Output the (x, y) coordinate of the center of the cell containing the given text.  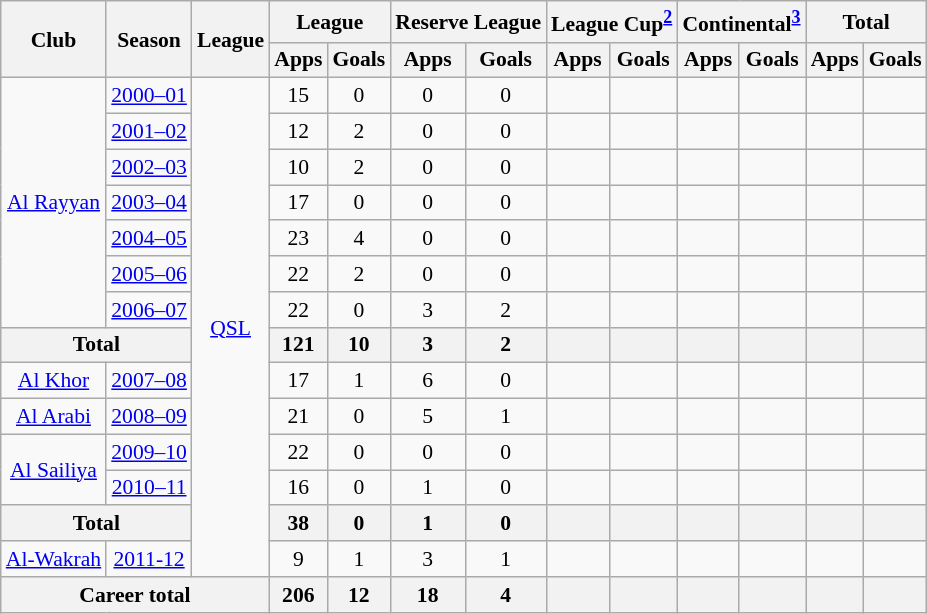
League Cup2 (612, 22)
2001–02 (149, 132)
23 (298, 239)
2009–10 (149, 452)
Al-Wakrah (54, 559)
2011-12 (149, 559)
Season (149, 40)
QSL (230, 328)
Al Khor (54, 381)
2010–11 (149, 488)
21 (298, 417)
18 (428, 595)
Al Arabi (54, 417)
Al Rayyan (54, 202)
15 (298, 96)
Continental3 (741, 22)
2008–09 (149, 417)
5 (428, 417)
Career total (135, 595)
121 (298, 345)
9 (298, 559)
Club (54, 40)
38 (298, 524)
Al Sailiya (54, 470)
6 (428, 381)
2003–04 (149, 203)
2002–03 (149, 167)
206 (298, 595)
2005–06 (149, 274)
2004–05 (149, 239)
2007–08 (149, 381)
16 (298, 488)
Reserve League (468, 22)
2000–01 (149, 96)
2006–07 (149, 310)
